Search for the cell housing the specified text and yield its (x, y) center coordinate. 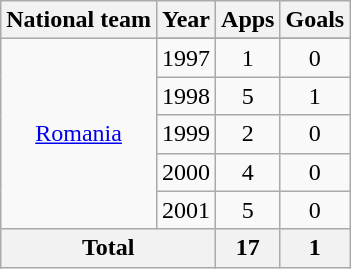
1998 (186, 96)
Apps (248, 20)
National team (79, 20)
2001 (186, 210)
1999 (186, 134)
17 (248, 248)
Total (108, 248)
Romania (79, 134)
Year (186, 20)
Goals (315, 20)
2000 (186, 172)
1997 (186, 58)
2 (248, 134)
4 (248, 172)
